Locate the cell with the specified text and output its (x, y) center coordinate. 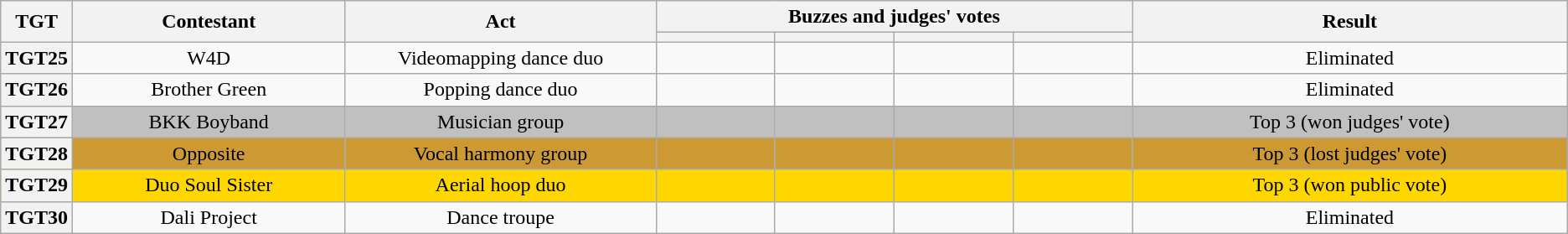
TGT26 (37, 90)
TGT29 (37, 185)
Top 3 (won public vote) (1350, 185)
W4D (209, 58)
Opposite (209, 153)
Top 3 (lost judges' vote) (1350, 153)
Act (501, 22)
Musician group (501, 122)
Aerial hoop duo (501, 185)
Buzzes and judges' votes (894, 17)
Dali Project (209, 217)
TGT25 (37, 58)
Result (1350, 22)
Duo Soul Sister (209, 185)
TGT27 (37, 122)
Vocal harmony group (501, 153)
TGT28 (37, 153)
Popping dance duo (501, 90)
Videomapping dance duo (501, 58)
TGT30 (37, 217)
Top 3 (won judges' vote) (1350, 122)
Dance troupe (501, 217)
BKK Boyband (209, 122)
TGT (37, 22)
Brother Green (209, 90)
Contestant (209, 22)
